Pinpoint the cell where the given text exists, returning its [X, Y] midpoint coordinate. 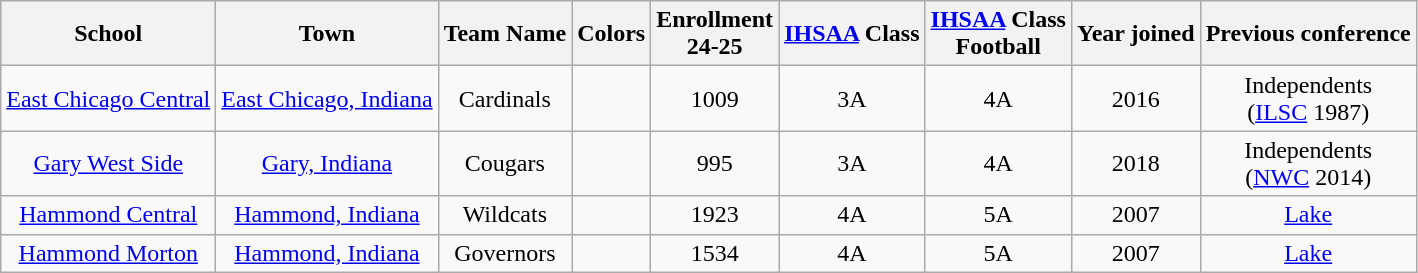
995 [715, 164]
East Chicago Central [108, 98]
School [108, 34]
East Chicago, Indiana [327, 98]
Independents(ILSC 1987) [1308, 98]
Previous conference [1308, 34]
2018 [1136, 164]
1534 [715, 253]
Gary, Indiana [327, 164]
Hammond Morton [108, 253]
Colors [612, 34]
Cardinals [505, 98]
IHSAA Class [852, 34]
1923 [715, 215]
1009 [715, 98]
2016 [1136, 98]
Cougars [505, 164]
Governors [505, 253]
Independents(NWC 2014) [1308, 164]
Year joined [1136, 34]
Enrollment 24-25 [715, 34]
Hammond Central [108, 215]
IHSAA Class Football [998, 34]
Team Name [505, 34]
Wildcats [505, 215]
Gary West Side [108, 164]
Town [327, 34]
